From the cell containing the given text, extract its center point as (X, Y) coordinate. 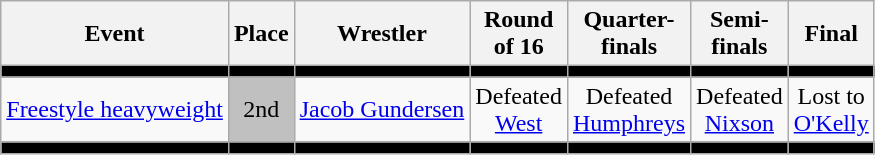
Defeated West (519, 110)
Round of 16 (519, 34)
Defeated Nixson (740, 110)
2nd (261, 110)
Defeated Humphreys (628, 110)
Freestyle heavyweight (115, 110)
Place (261, 34)
Event (115, 34)
Final (831, 34)
Semi-finals (740, 34)
Jacob Gundersen (382, 110)
Wrestler (382, 34)
Quarter-finals (628, 34)
Lost to O'Kelly (831, 110)
